Return (X, Y) of the center of cell containing provided text 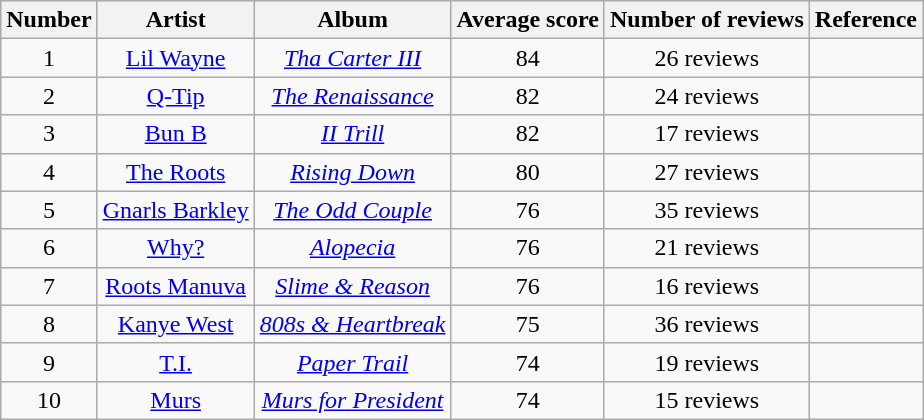
Kanye West (176, 324)
35 reviews (706, 210)
27 reviews (706, 172)
4 (49, 172)
84 (528, 58)
8 (49, 324)
Why? (176, 248)
808s & Heartbreak (352, 324)
1 (49, 58)
6 (49, 248)
Murs for President (352, 400)
Roots Manuva (176, 286)
Album (352, 20)
Murs (176, 400)
7 (49, 286)
75 (528, 324)
The Odd Couple (352, 210)
17 reviews (706, 134)
Paper Trail (352, 362)
Bun B (176, 134)
9 (49, 362)
Rising Down (352, 172)
19 reviews (706, 362)
Alopecia (352, 248)
Gnarls Barkley (176, 210)
Tha Carter III (352, 58)
16 reviews (706, 286)
Average score (528, 20)
The Renaissance (352, 96)
2 (49, 96)
26 reviews (706, 58)
36 reviews (706, 324)
21 reviews (706, 248)
3 (49, 134)
Lil Wayne (176, 58)
II Trill (352, 134)
Number of reviews (706, 20)
T.I. (176, 362)
Slime & Reason (352, 286)
80 (528, 172)
The Roots (176, 172)
24 reviews (706, 96)
15 reviews (706, 400)
Q-Tip (176, 96)
Number (49, 20)
Artist (176, 20)
10 (49, 400)
Reference (866, 20)
5 (49, 210)
